Extract the (x, y) coordinate from the center of the cell holding the provided text.  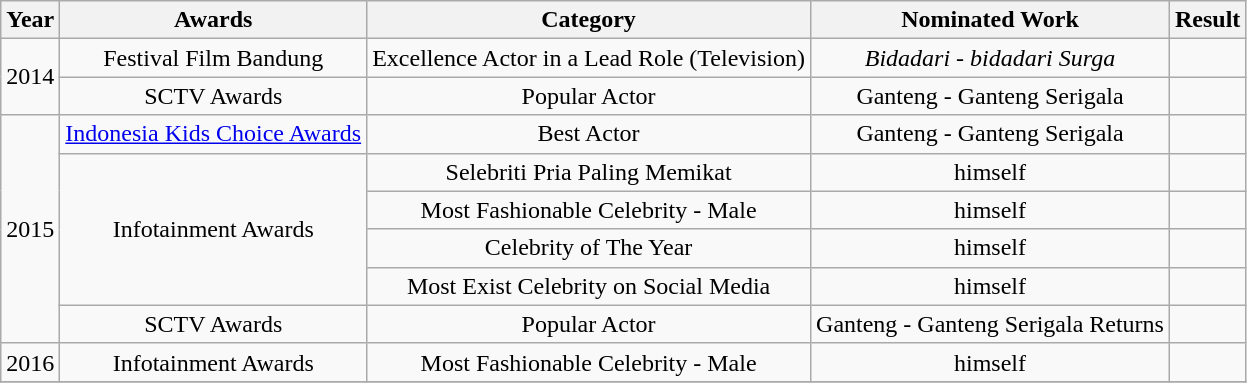
Celebrity of The Year (589, 248)
Ganteng - Ganteng Serigala Returns (990, 324)
Bidadari - bidadari Surga (990, 58)
Indonesia Kids Choice Awards (214, 134)
Category (589, 20)
Selebriti Pria Paling Memikat (589, 172)
Awards (214, 20)
Result (1207, 20)
2016 (30, 362)
Excellence Actor in a Lead Role (Television) (589, 58)
Festival Film Bandung (214, 58)
2014 (30, 77)
Best Actor (589, 134)
2015 (30, 229)
Year (30, 20)
Nominated Work (990, 20)
Most Exist Celebrity on Social Media (589, 286)
